Return [x, y] of the center of cell containing provided text 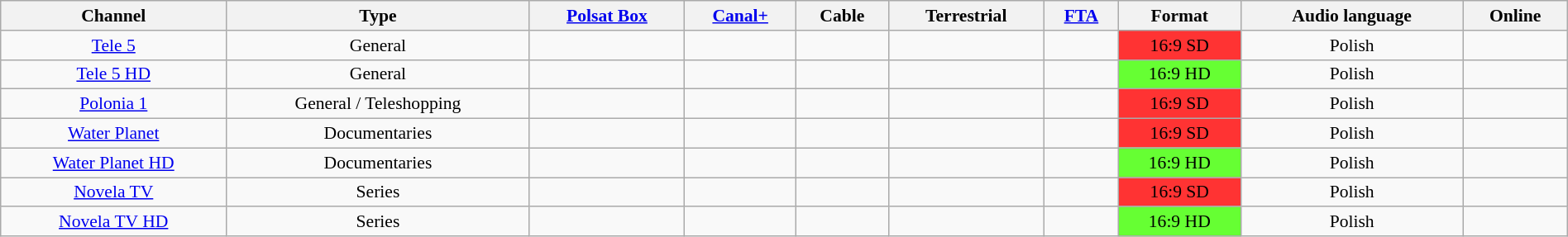
Tele 5 HD [114, 74]
Polonia 1 [114, 104]
Audio language [1351, 16]
FTA [1081, 16]
Canal+ [741, 16]
Polsat Box [607, 16]
Water Planet [114, 134]
General / Teleshopping [378, 104]
Water Planet HD [114, 163]
Cable [842, 16]
Tele 5 [114, 45]
Channel [114, 16]
Online [1515, 16]
Novela TV HD [114, 222]
Format [1179, 16]
Terrestrial [966, 16]
Type [378, 16]
Novela TV [114, 192]
